For the text-containing cell, return its midpoint in (x, y) coordinate format. 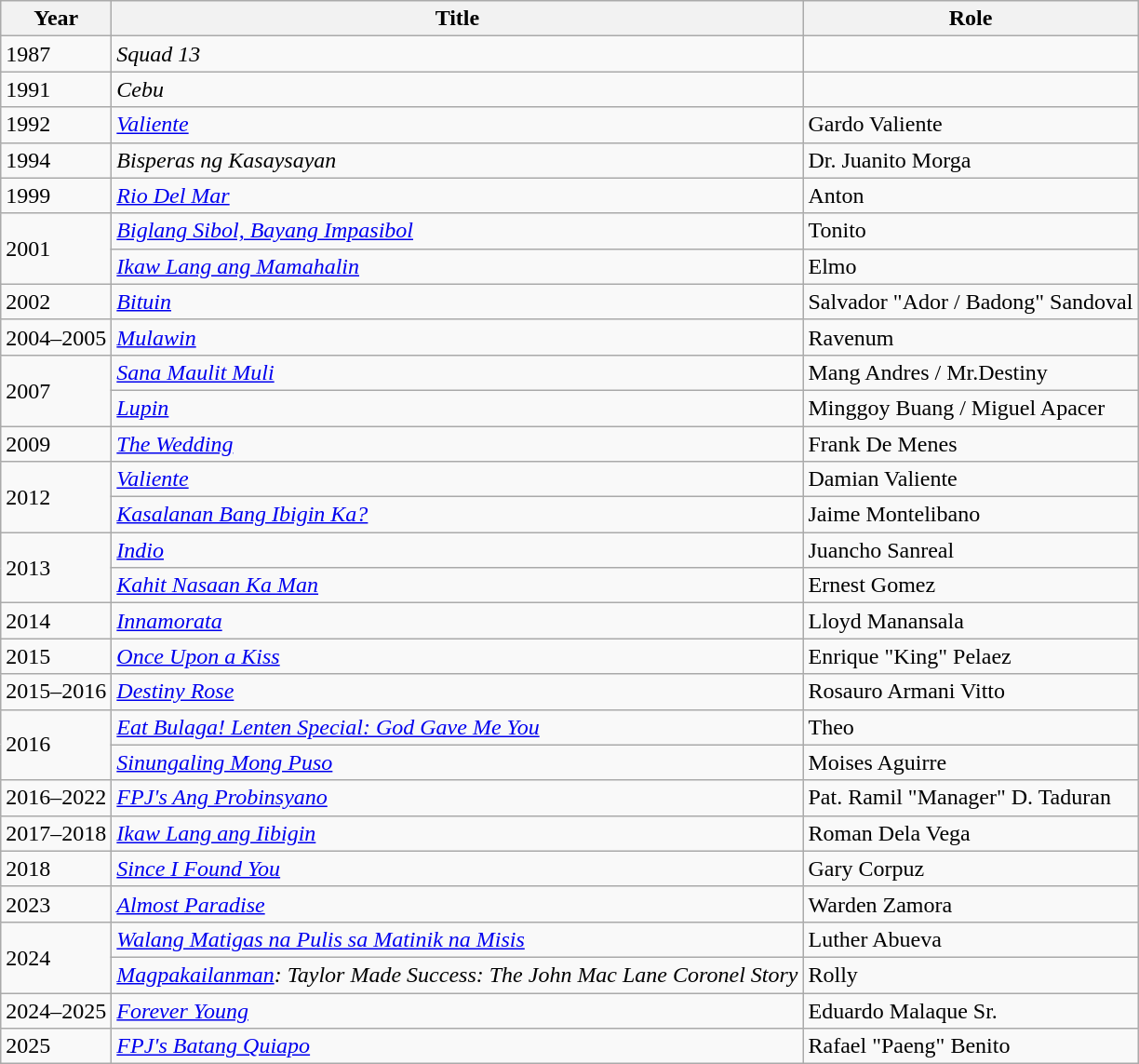
2016–2022 (56, 798)
1991 (56, 89)
Sinungaling Mong Puso (458, 762)
2025 (56, 1046)
1987 (56, 54)
Bisperas ng Kasaysayan (458, 160)
2016 (56, 745)
Jaime Montelibano (971, 515)
2015 (56, 656)
2009 (56, 444)
Ernest Gomez (971, 586)
Since I Found You (458, 869)
Dr. Juanito Morga (971, 160)
1992 (56, 125)
Frank De Menes (971, 444)
Magpakailanman: Taylor Made Success: The John Mac Lane Coronel Story (458, 975)
Destiny Rose (458, 692)
2024 (56, 957)
Rafael "Paeng" Benito (971, 1046)
Once Upon a Kiss (458, 656)
2018 (56, 869)
Rosauro Armani Vitto (971, 692)
Innamorata (458, 621)
Juancho Sanreal (971, 550)
1994 (56, 160)
Kasalanan Bang Ibigin Ka? (458, 515)
Theo (971, 727)
Lloyd Manansala (971, 621)
Kahit Nasaan Ka Man (458, 586)
2007 (56, 390)
Forever Young (458, 1010)
Eduardo Malaque Sr. (971, 1010)
FPJ's Batang Quiapo (458, 1046)
Sana Maulit Muli (458, 372)
2002 (56, 302)
Ikaw Lang ang Mamahalin (458, 266)
Mang Andres / Mr.Destiny (971, 372)
Squad 13 (458, 54)
Bituin (458, 302)
2013 (56, 568)
Mulawin (458, 337)
2001 (56, 249)
Walang Matigas na Pulis sa Matinik na Misis (458, 939)
Moises Aguirre (971, 762)
Tonito (971, 231)
Minggoy Buang / Miguel Apacer (971, 408)
Eat Bulaga! Lenten Special: God Gave Me You (458, 727)
Indio (458, 550)
Elmo (971, 266)
Lupin (458, 408)
Gardo Valiente (971, 125)
2014 (56, 621)
Cebu (458, 89)
Anton (971, 195)
Pat. Ramil "Manager" D. Taduran (971, 798)
2024–2025 (56, 1010)
Rolly (971, 975)
Title (458, 19)
Enrique "King" Pelaez (971, 656)
Rio Del Mar (458, 195)
2015–2016 (56, 692)
Biglang Sibol, Bayang Impasibol (458, 231)
The Wedding (458, 444)
Ikaw Lang ang Iibigin (458, 833)
Salvador "Ador / Badong" Sandoval (971, 302)
FPJ's Ang Probinsyano (458, 798)
2023 (56, 904)
Warden Zamora (971, 904)
2012 (56, 497)
2017–2018 (56, 833)
Damian Valiente (971, 479)
Luther Abueva (971, 939)
Role (971, 19)
Almost Paradise (458, 904)
2004–2005 (56, 337)
Roman Dela Vega (971, 833)
Ravenum (971, 337)
1999 (56, 195)
Gary Corpuz (971, 869)
Year (56, 19)
